Return (x, y) of the center of cell containing provided text 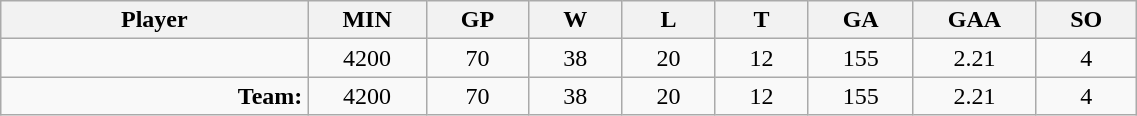
GA (860, 20)
GAA (974, 20)
GP (477, 20)
Team: (154, 96)
L (668, 20)
T (762, 20)
W (576, 20)
Player (154, 20)
MIN (367, 20)
SO (1086, 20)
